Pinpoint the cell where the given text exists, returning its (X, Y) midpoint coordinate. 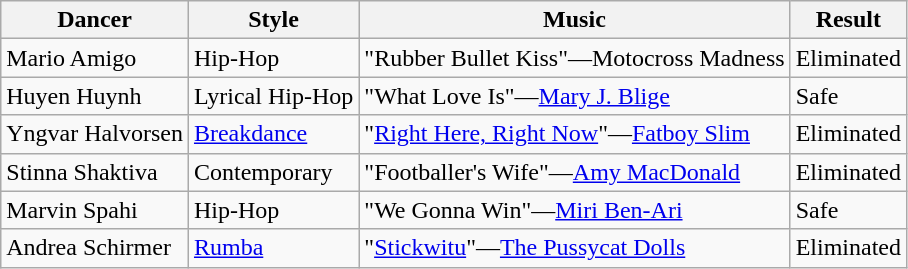
Huyen Huynh (95, 96)
Stinna Shaktiva (95, 172)
Lyrical Hip-Hop (273, 96)
"Footballer's Wife"—Amy MacDonald (574, 172)
"What Love Is"—Mary J. Blige (574, 96)
Contemporary (273, 172)
Mario Amigo (95, 58)
"We Gonna Win"—Miri Ben-Ari (574, 210)
Music (574, 20)
Marvin Spahi (95, 210)
Rumba (273, 248)
Yngvar Halvorsen (95, 134)
"Right Here, Right Now"—Fatboy Slim (574, 134)
Andrea Schirmer (95, 248)
Dancer (95, 20)
Breakdance (273, 134)
"Stickwitu"—The Pussycat Dolls (574, 248)
Style (273, 20)
Result (848, 20)
"Rubber Bullet Kiss"—Motocross Madness (574, 58)
